Pinpoint the cell where the given text exists, returning its [x, y] midpoint coordinate. 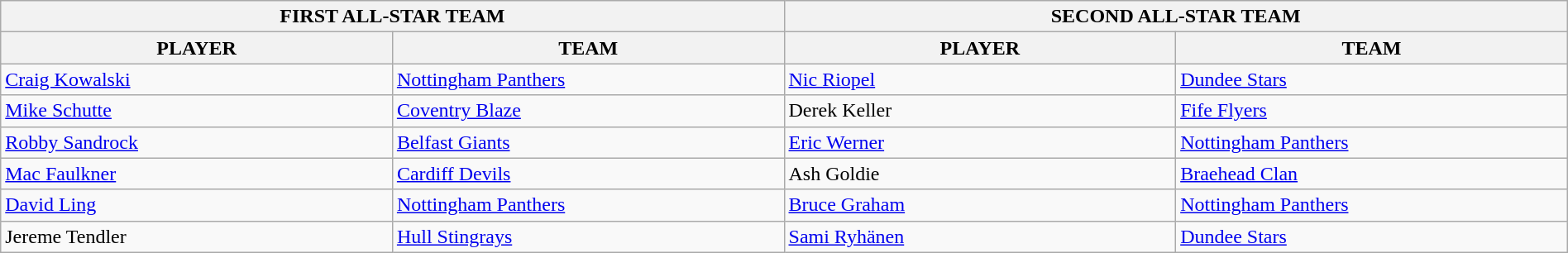
David Ling [197, 205]
Eric Werner [980, 142]
Nic Riopel [980, 79]
Sami Ryhänen [980, 236]
Craig Kowalski [197, 79]
Braehead Clan [1372, 174]
FIRST ALL-STAR TEAM [392, 17]
Hull Stingrays [588, 236]
Jereme Tendler [197, 236]
Robby Sandrock [197, 142]
Coventry Blaze [588, 111]
Ash Goldie [980, 174]
Belfast Giants [588, 142]
Fife Flyers [1372, 111]
Mac Faulkner [197, 174]
Mike Schutte [197, 111]
SECOND ALL-STAR TEAM [1176, 17]
Bruce Graham [980, 205]
Cardiff Devils [588, 174]
Derek Keller [980, 111]
